Locate the cell with the specified text and output its [x, y] center coordinate. 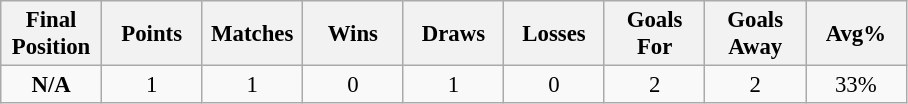
Avg% [856, 34]
Goals For [654, 34]
33% [856, 85]
Points [152, 34]
Wins [354, 34]
Goals Away [756, 34]
Losses [554, 34]
Draws [454, 34]
Matches [252, 34]
N/A [52, 85]
Final Position [52, 34]
